Extract the (x, y) coordinate from the center of the cell holding the provided text.  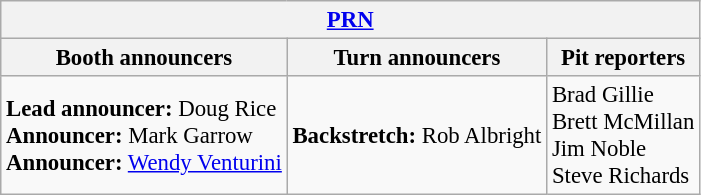
Backstretch: Rob Albright (417, 136)
Lead announcer: Doug RiceAnnouncer: Mark GarrowAnnouncer: Wendy Venturini (144, 136)
Pit reporters (624, 58)
Turn announcers (417, 58)
Booth announcers (144, 58)
Brad GillieBrett McMillanJim NobleSteve Richards (624, 136)
PRN (350, 20)
